Provide the (X, Y) coordinate of the cell's center where the given text is located.  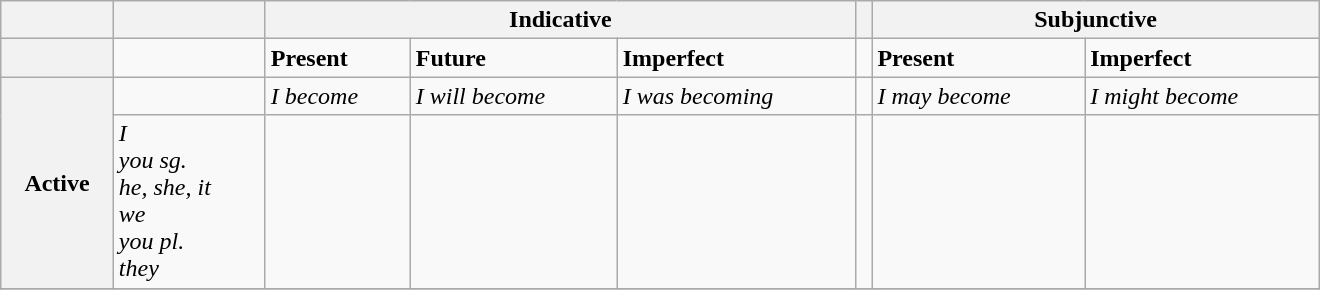
Future (514, 58)
I become (338, 96)
Indicative (560, 20)
I was becoming (736, 96)
I will become (514, 96)
Active (58, 182)
Subjunctive (1096, 20)
I might become (1202, 96)
Iyou sg.he, she, itweyou pl.they (189, 202)
I may become (978, 96)
